From the cell containing the given text, extract its center point as (X, Y) coordinate. 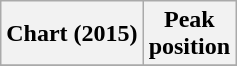
Peakposition (189, 34)
Chart (2015) (72, 34)
